Capture the cell that displays the provided text and extract its (x, y) central coordinate. 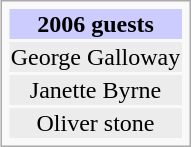
George Galloway (95, 57)
Janette Byrne (95, 90)
Oliver stone (95, 123)
2006 guests (95, 24)
